For the text-containing cell, return its midpoint in [X, Y] coordinate format. 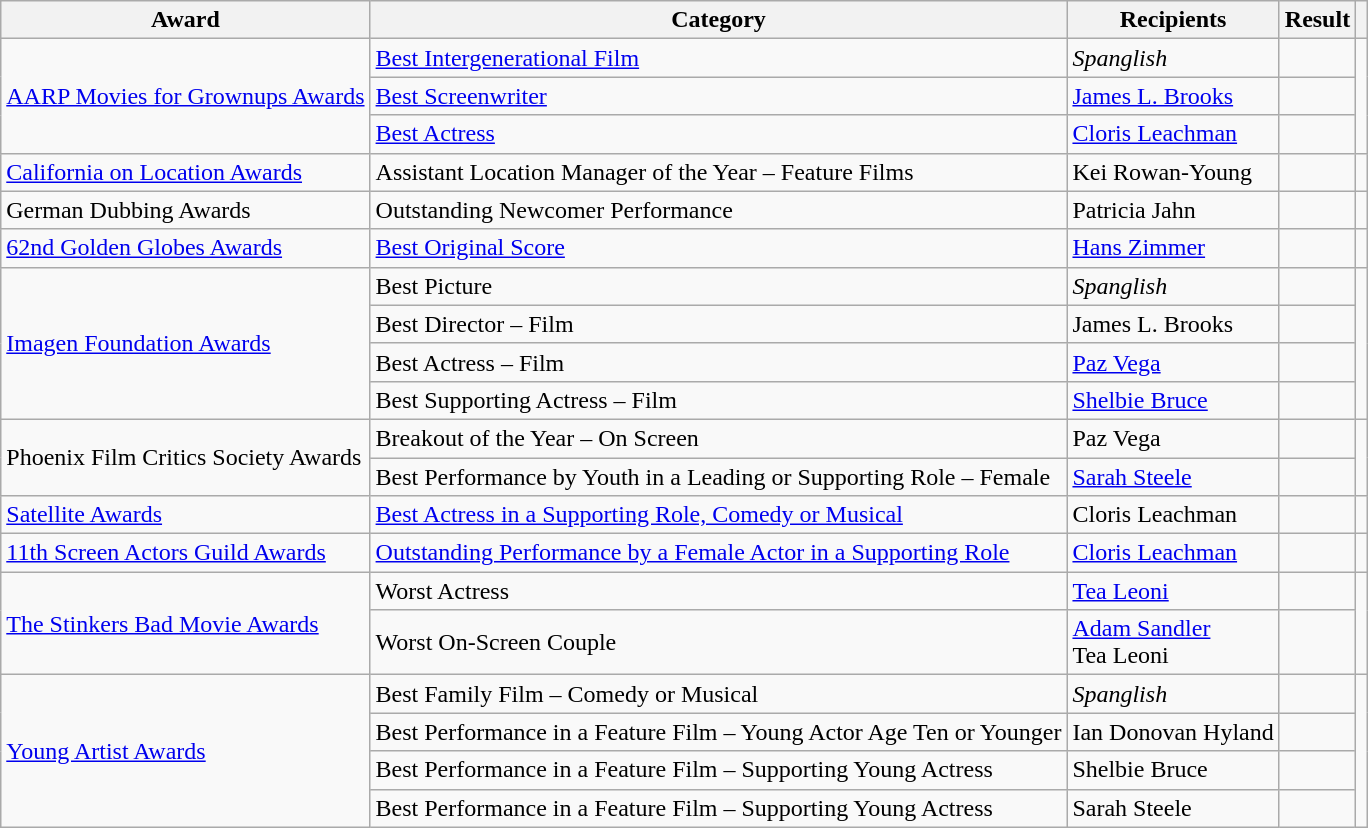
Ian Donovan Hyland [1173, 732]
Kei Rowan-Young [1173, 172]
Best Original Score [718, 248]
Breakout of the Year – On Screen [718, 438]
Worst Actress [718, 591]
Outstanding Performance by a Female Actor in a Supporting Role [718, 553]
Best Actress in a Supporting Role, Comedy or Musical [718, 515]
Satellite Awards [186, 515]
Assistant Location Manager of the Year – Feature Films [718, 172]
Worst On-Screen Couple [718, 642]
Best Performance in a Feature Film – Young Actor Age Ten or Younger [718, 732]
Award [186, 20]
Best Intergenerational Film [718, 58]
Tea Leoni [1173, 591]
Category [718, 20]
Best Family Film – Comedy or Musical [718, 694]
Recipients [1173, 20]
California on Location Awards [186, 172]
Best Supporting Actress – Film [718, 400]
Best Actress – Film [718, 362]
62nd Golden Globes Awards [186, 248]
Patricia Jahn [1173, 210]
German Dubbing Awards [186, 210]
Adam SandlerTea Leoni [1173, 642]
Best Director – Film [718, 324]
Best Actress [718, 134]
Best Screenwriter [718, 96]
Result [1317, 20]
Phoenix Film Critics Society Awards [186, 457]
Best Performance by Youth in a Leading or Supporting Role – Female [718, 477]
Hans Zimmer [1173, 248]
11th Screen Actors Guild Awards [186, 553]
Best Picture [718, 286]
AARP Movies for Grownups Awards [186, 96]
Outstanding Newcomer Performance [718, 210]
Imagen Foundation Awards [186, 343]
Young Artist Awards [186, 751]
The Stinkers Bad Movie Awards [186, 624]
